Locate the cell with the specified text and output its (x, y) center coordinate. 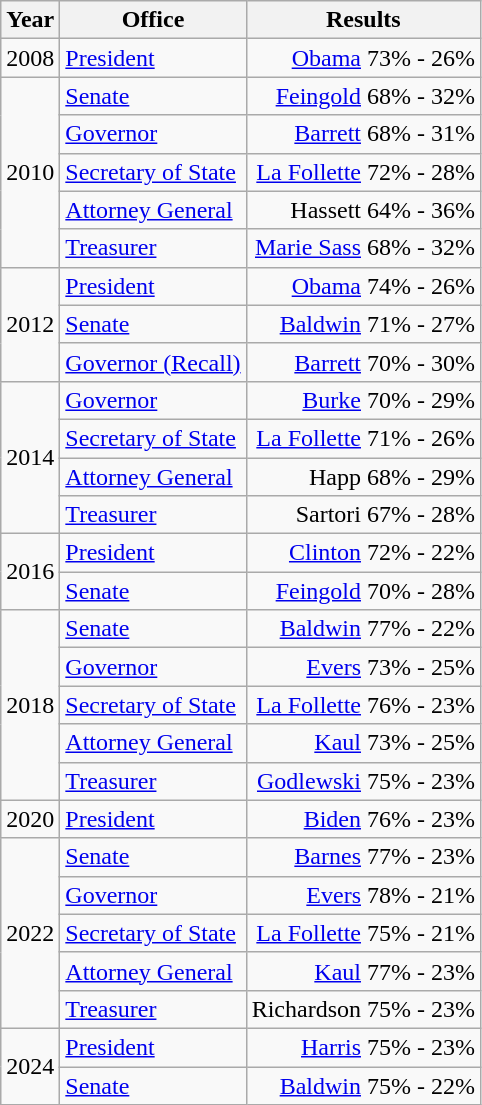
Clinton 72% - 22% (363, 553)
Feingold 68% - 32% (363, 96)
Year (30, 20)
2010 (30, 172)
Harris 75% - 23% (363, 1047)
Sartori 67% - 28% (363, 515)
Marie Sass 68% - 32% (363, 248)
Obama 73% - 26% (363, 58)
Godlewski 75% - 23% (363, 781)
La Follette 75% - 21% (363, 933)
Burke 70% - 29% (363, 400)
Barrett 68% - 31% (363, 134)
Evers 73% - 25% (363, 667)
Baldwin 77% - 22% (363, 629)
La Follette 71% - 26% (363, 438)
2012 (30, 324)
Office (153, 20)
Hassett 64% - 36% (363, 210)
Richardson 75% - 23% (363, 1009)
2008 (30, 58)
La Follette 72% - 28% (363, 172)
Barnes 77% - 23% (363, 857)
2014 (30, 457)
Kaul 73% - 25% (363, 743)
Results (363, 20)
2018 (30, 705)
Baldwin 71% - 27% (363, 324)
Biden 76% - 23% (363, 819)
Evers 78% - 21% (363, 895)
Barrett 70% - 30% (363, 362)
Baldwin 75% - 22% (363, 1085)
La Follette 76% - 23% (363, 705)
Happ 68% - 29% (363, 477)
2016 (30, 572)
2020 (30, 819)
2022 (30, 933)
2024 (30, 1066)
Feingold 70% - 28% (363, 591)
Obama 74% - 26% (363, 286)
Governor (Recall) (153, 362)
Kaul 77% - 23% (363, 971)
